Scan for the cell matching the given text and deliver its [X, Y] coordinate at center. 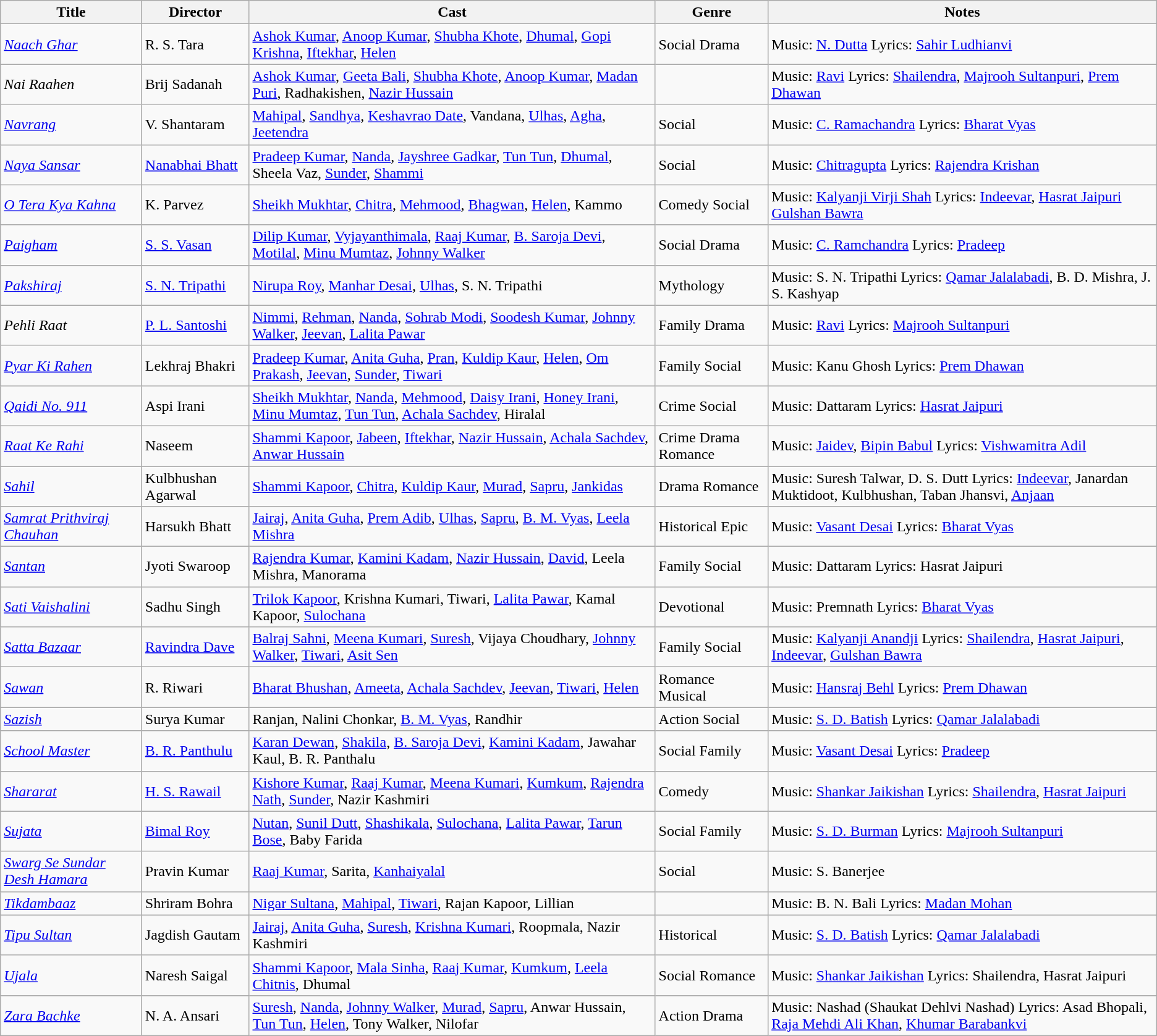
Ashok Kumar, Anoop Kumar, Shubha Khote, Dhumal, Gopi Krishna, Iftekhar, Helen [452, 44]
Ravindra Dave [195, 647]
Naach Ghar [72, 44]
Jairaj, Anita Guha, Prem Adib, Ulhas, Sapru, B. M. Vyas, Leela Mishra [452, 526]
Music: Vasant Desai Lyrics: Bharat Vyas [963, 526]
Sujata [72, 832]
Music: Hansraj Behl Lyrics: Prem Dhawan [963, 687]
Music: Jaidev, Bipin Babul Lyrics: Vishwamitra Adil [963, 446]
Satta Bazaar [72, 647]
Shammi Kapoor, Mala Sinha, Raaj Kumar, Kumkum, Leela Chitnis, Dhumal [452, 975]
Pradeep Kumar, Anita Guha, Pran, Kuldip Kaur, Helen, Om Prakash, Jeevan, Sunder, Tiwari [452, 366]
Comedy Social [712, 205]
Music: Kalyanji Anandji Lyrics: Shailendra, Hasrat Jaipuri, Indeevar, Gulshan Bawra [963, 647]
V. Shantaram [195, 125]
Sazish [72, 719]
Karan Dewan, Shakila, B. Saroja Devi, Kamini Kadam, Jawahar Kaul, B. R. Panthalu [452, 751]
Romance Musical [712, 687]
School Master [72, 751]
Jagdish Gautam [195, 935]
Music: Kalyanji Virji Shah Lyrics: Indeevar, Hasrat Jaipuri Gulshan Bawra [963, 205]
Shammi Kapoor, Chitra, Kuldip Kaur, Murad, Sapru, Jankidas [452, 486]
Tikdambaaz [72, 903]
Music: Vasant Desai Lyrics: Pradeep [963, 751]
H. S. Rawail [195, 791]
Suresh, Nanda, Johnny Walker, Murad, Sapru, Anwar Hussain, Tun Tun, Helen, Tony Walker, Nilofar [452, 1016]
Lekhraj Bhakri [195, 366]
Swarg Se Sundar Desh Hamara [72, 871]
Paigham [72, 245]
Raat Ke Rahi [72, 446]
Music: Ravi Lyrics: Majrooh Sultanpuri [963, 325]
Bharat Bhushan, Ameeta, Achala Sachdev, Jeevan, Tiwari, Helen [452, 687]
Music: Suresh Talwar, D. S. Dutt Lyrics: Indeevar, Janardan Muktidoot, Kulbhushan, Taban Jhansvi, Anjaan [963, 486]
Pyar Ki Rahen [72, 366]
Action Drama [712, 1016]
Bimal Roy [195, 832]
N. A. Ansari [195, 1016]
Music: S. Banerjee [963, 871]
Notes [963, 12]
Shriram Bohra [195, 903]
Nigar Sultana, Mahipal, Tiwari, Rajan Kapoor, Lillian [452, 903]
R. S. Tara [195, 44]
Crime Drama Romance [712, 446]
Sati Vaishalini [72, 607]
Director [195, 12]
Rajendra Kumar, Kamini Kadam, Nazir Hussain, David, Leela Mishra, Manorama [452, 567]
Sawan [72, 687]
Navrang [72, 125]
Family Drama [712, 325]
Samrat Prithviraj Chauhan [72, 526]
Social Romance [712, 975]
Music: Premnath Lyrics: Bharat Vyas [963, 607]
Action Social [712, 719]
Comedy [712, 791]
Sahil [72, 486]
Pravin Kumar [195, 871]
Naseem [195, 446]
Kulbhushan Agarwal [195, 486]
Sheikh Mukhtar, Nanda, Mehmood, Daisy Irani, Honey Irani, Minu Mumtaz, Tun Tun, Achala Sachdev, Hiralal [452, 405]
Kishore Kumar, Raaj Kumar, Meena Kumari, Kumkum, Rajendra Nath, Sunder, Nazir Kashmiri [452, 791]
K. Parvez [195, 205]
Raaj Kumar, Sarita, Kanhaiyalal [452, 871]
Music: Nashad (Shaukat Dehlvi Nashad) Lyrics: Asad Bhopali, Raja Mehdi Ali Khan, Khumar Barabankvi [963, 1016]
Nimmi, Rehman, Nanda, Sohrab Modi, Soodesh Kumar, Johnny Walker, Jeevan, Lalita Pawar [452, 325]
Zara Bachke [72, 1016]
Nirupa Roy, Manhar Desai, Ulhas, S. N. Tripathi [452, 285]
Pakshiraj [72, 285]
Sheikh Mukhtar, Chitra, Mehmood, Bhagwan, Helen, Kammo [452, 205]
Brij Sadanah [195, 84]
Mahipal, Sandhya, Keshavrao Date, Vandana, Ulhas, Agha, Jeetendra [452, 125]
Mythology [712, 285]
Jyoti Swaroop [195, 567]
Surya Kumar [195, 719]
Music: Kanu Ghosh Lyrics: Prem Dhawan [963, 366]
Music: S. D. Burman Lyrics: Majrooh Sultanpuri [963, 832]
Music: Chitragupta Lyrics: Rajendra Krishan [963, 164]
B. R. Panthulu [195, 751]
Cast [452, 12]
S. N. Tripathi [195, 285]
O Tera Kya Kahna [72, 205]
Devotional [712, 607]
S. S. Vasan [195, 245]
Sadhu Singh [195, 607]
Ujala [72, 975]
Nutan, Sunil Dutt, Shashikala, Sulochana, Lalita Pawar, Tarun Bose, Baby Farida [452, 832]
Music: C. Ramachandra Lyrics: Bharat Vyas [963, 125]
Dilip Kumar, Vyjayanthimala, Raaj Kumar, B. Saroja Devi, Motilal, Minu Mumtaz, Johnny Walker [452, 245]
Naresh Saigal [195, 975]
Music: N. Dutta Lyrics: Sahir Ludhianvi [963, 44]
Nai Raahen [72, 84]
Trilok Kapoor, Krishna Kumari, Tiwari, Lalita Pawar, Kamal Kapoor, Sulochana [452, 607]
Pehli Raat [72, 325]
Music: B. N. Bali Lyrics: Madan Mohan [963, 903]
Shammi Kapoor, Jabeen, Iftekhar, Nazir Hussain, Achala Sachdev, Anwar Hussain [452, 446]
Ashok Kumar, Geeta Bali, Shubha Khote, Anoop Kumar, Madan Puri, Radhakishen, Nazir Hussain [452, 84]
Jairaj, Anita Guha, Suresh, Krishna Kumari, Roopmala, Nazir Kashmiri [452, 935]
Aspi Irani [195, 405]
Historical Epic [712, 526]
Music: C. Ramchandra Lyrics: Pradeep [963, 245]
Naya Sansar [72, 164]
Title [72, 12]
Music: S. N. Tripathi Lyrics: Qamar Jalalabadi, B. D. Mishra, J. S. Kashyap [963, 285]
P. L. Santoshi [195, 325]
Genre [712, 12]
Ranjan, Nalini Chonkar, B. M. Vyas, Randhir [452, 719]
Crime Social [712, 405]
Tipu Sultan [72, 935]
Qaidi No. 911 [72, 405]
Pradeep Kumar, Nanda, Jayshree Gadkar, Tun Tun, Dhumal, Sheela Vaz, Sunder, Shammi [452, 164]
Drama Romance [712, 486]
Santan [72, 567]
R. Riwari [195, 687]
Historical [712, 935]
Shararat [72, 791]
Music: Ravi Lyrics: Shailendra, Majrooh Sultanpuri, Prem Dhawan [963, 84]
Balraj Sahni, Meena Kumari, Suresh, Vijaya Choudhary, Johnny Walker, Tiwari, Asit Sen [452, 647]
Harsukh Bhatt [195, 526]
Nanabhai Bhatt [195, 164]
